Pinpoint the cell where the given text exists, returning its (X, Y) midpoint coordinate. 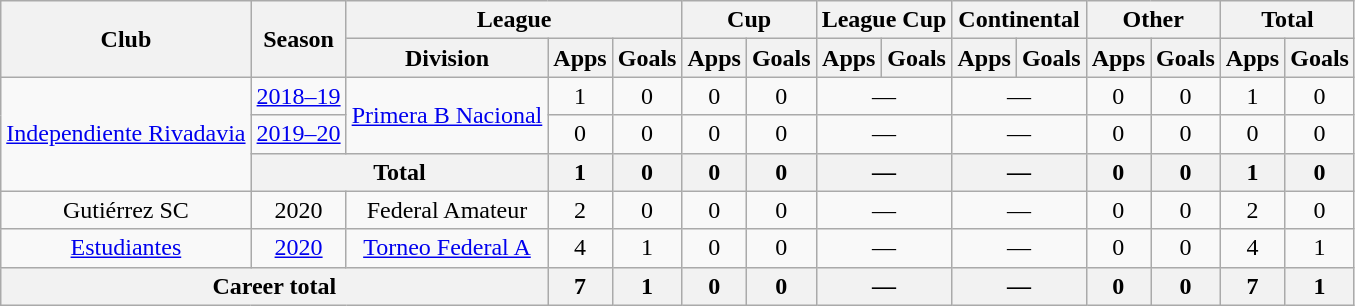
League Cup (884, 20)
Torneo Federal A (447, 248)
Independiente Rivadavia (126, 134)
Club (126, 39)
Estudiantes (126, 248)
Gutiérrez SC (126, 210)
Federal Amateur (447, 210)
Other (1153, 20)
2019–20 (298, 134)
Cup (749, 20)
2018–19 (298, 96)
Career total (274, 286)
League (514, 20)
Continental (1019, 20)
Division (447, 58)
Season (298, 39)
Primera B Nacional (447, 115)
